Scan for the cell matching the given text and deliver its [X, Y] coordinate at center. 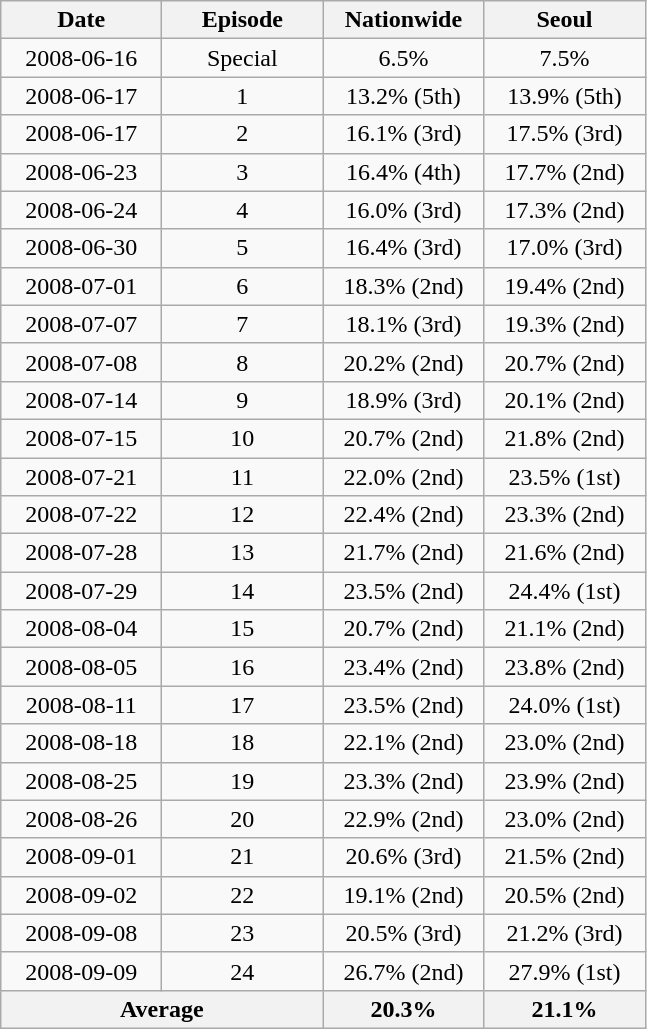
2008-06-24 [82, 210]
20.3% [404, 1009]
21.1% [564, 1009]
13.9% (5th) [564, 96]
1 [242, 96]
9 [242, 400]
14 [242, 591]
2008-07-28 [82, 553]
Special [242, 58]
20 [242, 819]
Seoul [564, 20]
19 [242, 781]
21 [242, 857]
10 [242, 438]
2008-07-01 [82, 286]
20.5% (2nd) [564, 895]
18.1% (3rd) [404, 324]
22 [242, 895]
21.7% (2nd) [404, 553]
20.1% (2nd) [564, 400]
20.5% (3rd) [404, 933]
16 [242, 667]
2008-07-21 [82, 477]
2008-07-08 [82, 362]
22.0% (2nd) [404, 477]
Date [82, 20]
5 [242, 248]
6 [242, 286]
2 [242, 134]
2008-07-15 [82, 438]
2008-08-11 [82, 705]
16.0% (3rd) [404, 210]
2008-06-16 [82, 58]
12 [242, 515]
24 [242, 971]
26.7% (2nd) [404, 971]
22.4% (2nd) [404, 515]
2008-08-25 [82, 781]
2008-07-22 [82, 515]
2008-09-02 [82, 895]
2008-08-26 [82, 819]
17.7% (2nd) [564, 172]
19.3% (2nd) [564, 324]
22.1% (2nd) [404, 743]
21.5% (2nd) [564, 857]
21.8% (2nd) [564, 438]
27.9% (1st) [564, 971]
13.2% (5th) [404, 96]
2008-07-07 [82, 324]
2008-09-08 [82, 933]
4 [242, 210]
19.1% (2nd) [404, 895]
2008-06-23 [82, 172]
13 [242, 553]
21.6% (2nd) [564, 553]
2008-09-01 [82, 857]
7 [242, 324]
24.0% (1st) [564, 705]
2008-06-30 [82, 248]
19.4% (2nd) [564, 286]
23.5% (1st) [564, 477]
17.5% (3rd) [564, 134]
21.1% (2nd) [564, 629]
22.9% (2nd) [404, 819]
2008-08-18 [82, 743]
Average [162, 1009]
15 [242, 629]
2008-08-05 [82, 667]
8 [242, 362]
24.4% (1st) [564, 591]
20.2% (2nd) [404, 362]
3 [242, 172]
23 [242, 933]
2008-07-14 [82, 400]
17.3% (2nd) [564, 210]
18.9% (3rd) [404, 400]
21.2% (3rd) [564, 933]
Episode [242, 20]
16.4% (4th) [404, 172]
23.9% (2nd) [564, 781]
23.8% (2nd) [564, 667]
17 [242, 705]
20.6% (3rd) [404, 857]
2008-07-29 [82, 591]
2008-08-04 [82, 629]
18.3% (2nd) [404, 286]
23.4% (2nd) [404, 667]
18 [242, 743]
6.5% [404, 58]
16.4% (3rd) [404, 248]
17.0% (3rd) [564, 248]
7.5% [564, 58]
16.1% (3rd) [404, 134]
11 [242, 477]
Nationwide [404, 20]
2008-09-09 [82, 971]
